Scan for the cell matching the given text and deliver its [X, Y] coordinate at center. 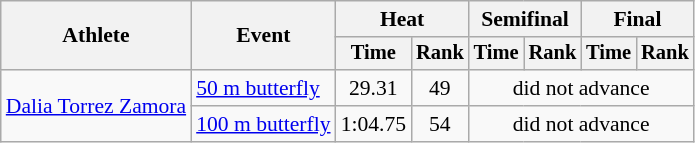
54 [440, 124]
29.31 [374, 88]
Heat [402, 19]
100 m butterfly [263, 124]
49 [440, 88]
Event [263, 36]
50 m butterfly [263, 88]
Final [637, 19]
Dalia Torrez Zamora [96, 106]
1:04.75 [374, 124]
Athlete [96, 36]
Semifinal [525, 19]
